Return [X, Y] of the center of cell containing provided text 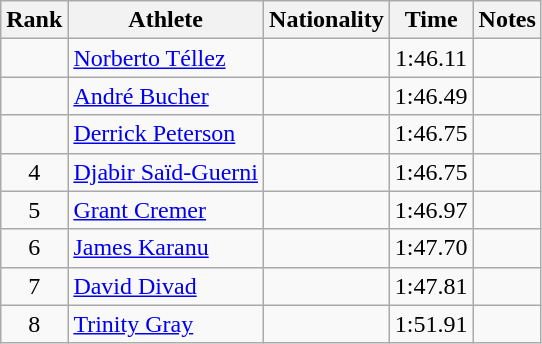
James Karanu [166, 248]
6 [34, 248]
1:51.91 [431, 324]
5 [34, 210]
Rank [34, 20]
Time [431, 20]
1:46.97 [431, 210]
Norberto Téllez [166, 58]
Notes [507, 20]
Nationality [327, 20]
Athlete [166, 20]
David Divad [166, 286]
Djabir Saïd-Guerni [166, 172]
Grant Cremer [166, 210]
1:46.11 [431, 58]
Derrick Peterson [166, 134]
8 [34, 324]
1:47.70 [431, 248]
André Bucher [166, 96]
4 [34, 172]
7 [34, 286]
1:46.49 [431, 96]
Trinity Gray [166, 324]
1:47.81 [431, 286]
